Locate the cell with the specified text and output its [X, Y] center coordinate. 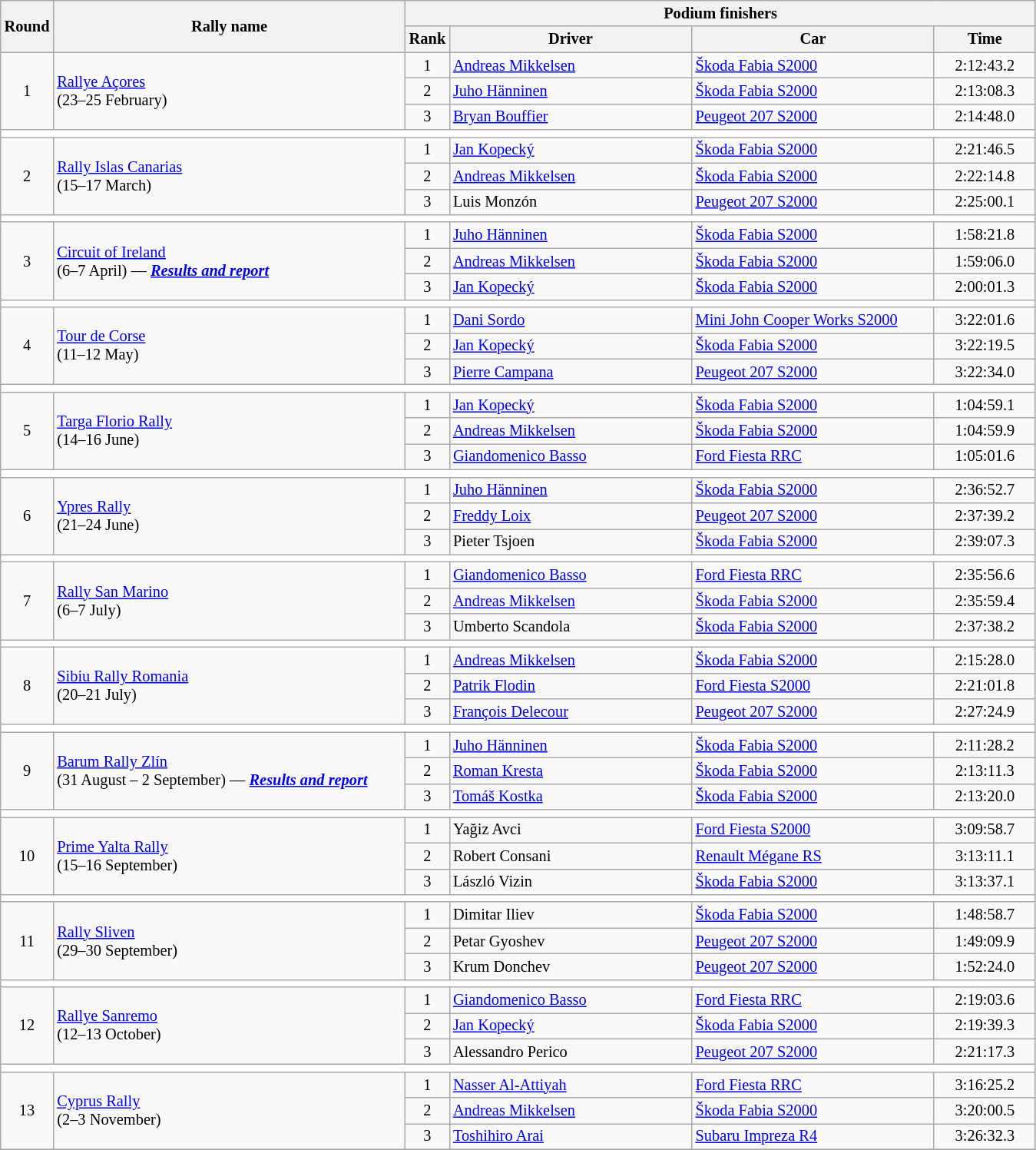
François Delecour [571, 711]
László Vizin [571, 882]
Petar Gyoshev [571, 941]
6 [28, 516]
3:13:37.1 [985, 882]
2:15:28.0 [985, 660]
2:14:48.0 [985, 117]
Patrik Flodin [571, 686]
Bryan Bouffier [571, 117]
1:04:59.9 [985, 431]
Umberto Scandola [571, 627]
Rally San Marino(6–7 July) [229, 601]
Tomáš Kostka [571, 797]
Subaru Impreza R4 [813, 1136]
Tour de Corse(11–12 May) [229, 346]
2:37:38.2 [985, 627]
12 [28, 1026]
Prime Yalta Rally(15–16 September) [229, 856]
2:21:46.5 [985, 150]
Rally Islas Canarias(15–17 March) [229, 175]
2:37:39.2 [985, 515]
Toshihiro Arai [571, 1136]
2:21:01.8 [985, 686]
Freddy Loix [571, 515]
9 [28, 771]
1:05:01.6 [985, 456]
Yağiz Avci [571, 830]
Rally name [229, 26]
Pieter Tsjoen [571, 542]
1:48:58.7 [985, 915]
11 [28, 940]
Round [28, 26]
1:58:21.8 [985, 235]
2:21:17.3 [985, 1052]
10 [28, 856]
2:13:11.3 [985, 771]
2:35:59.4 [985, 601]
Rank [427, 39]
1:49:09.9 [985, 941]
3:13:11.1 [985, 856]
Rallye Açores(23–25 February) [229, 91]
2:13:08.3 [985, 91]
7 [28, 601]
Pierre Campana [571, 372]
2:36:52.7 [985, 490]
1:59:06.0 [985, 261]
Renault Mégane RS [813, 856]
2:11:28.2 [985, 745]
2:39:07.3 [985, 542]
Rallye Sanremo(12–13 October) [229, 1026]
2:00:01.3 [985, 287]
3:22:01.6 [985, 320]
Roman Kresta [571, 771]
Cyprus Rally(2–3 November) [229, 1111]
2:35:56.6 [985, 575]
Alessandro Perico [571, 1052]
Driver [571, 39]
Targa Florio Rally(14–16 June) [229, 430]
4 [28, 346]
2:19:39.3 [985, 1026]
Robert Consani [571, 856]
2:19:03.6 [985, 1000]
1:04:59.1 [985, 405]
Luis Monzón [571, 202]
Rally Sliven(29–30 September) [229, 940]
Dimitar Iliev [571, 915]
Circuit of Ireland(6–7 April) — Results and report [229, 261]
2:22:14.8 [985, 176]
Dani Sordo [571, 320]
2:13:20.0 [985, 797]
3:22:34.0 [985, 372]
3:16:25.2 [985, 1085]
1:52:24.0 [985, 966]
Krum Donchev [571, 966]
8 [28, 685]
Nasser Al-Attiyah [571, 1085]
5 [28, 430]
Barum Rally Zlín(31 August – 2 September) — Results and report [229, 771]
Car [813, 39]
2:12:43.2 [985, 65]
Podium finishers [720, 13]
3:09:58.7 [985, 830]
3:26:32.3 [985, 1136]
2:25:00.1 [985, 202]
Time [985, 39]
2:27:24.9 [985, 711]
3:22:19.5 [985, 346]
3:20:00.5 [985, 1111]
13 [28, 1111]
Sibiu Rally Romania(20–21 July) [229, 685]
Mini John Cooper Works S2000 [813, 320]
Ypres Rally(21–24 June) [229, 516]
